Output the (X, Y) coordinate of the center of the cell containing the given text.  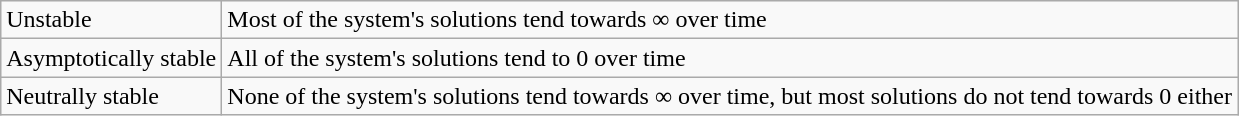
Asymptotically stable (112, 58)
Most of the system's solutions tend towards ∞ over time (730, 20)
Neutrally stable (112, 96)
Unstable (112, 20)
None of the system's solutions tend towards ∞ over time, but most solutions do not tend towards 0 either (730, 96)
All of the system's solutions tend to 0 over time (730, 58)
